Capture the cell that displays the provided text and extract its [X, Y] central coordinate. 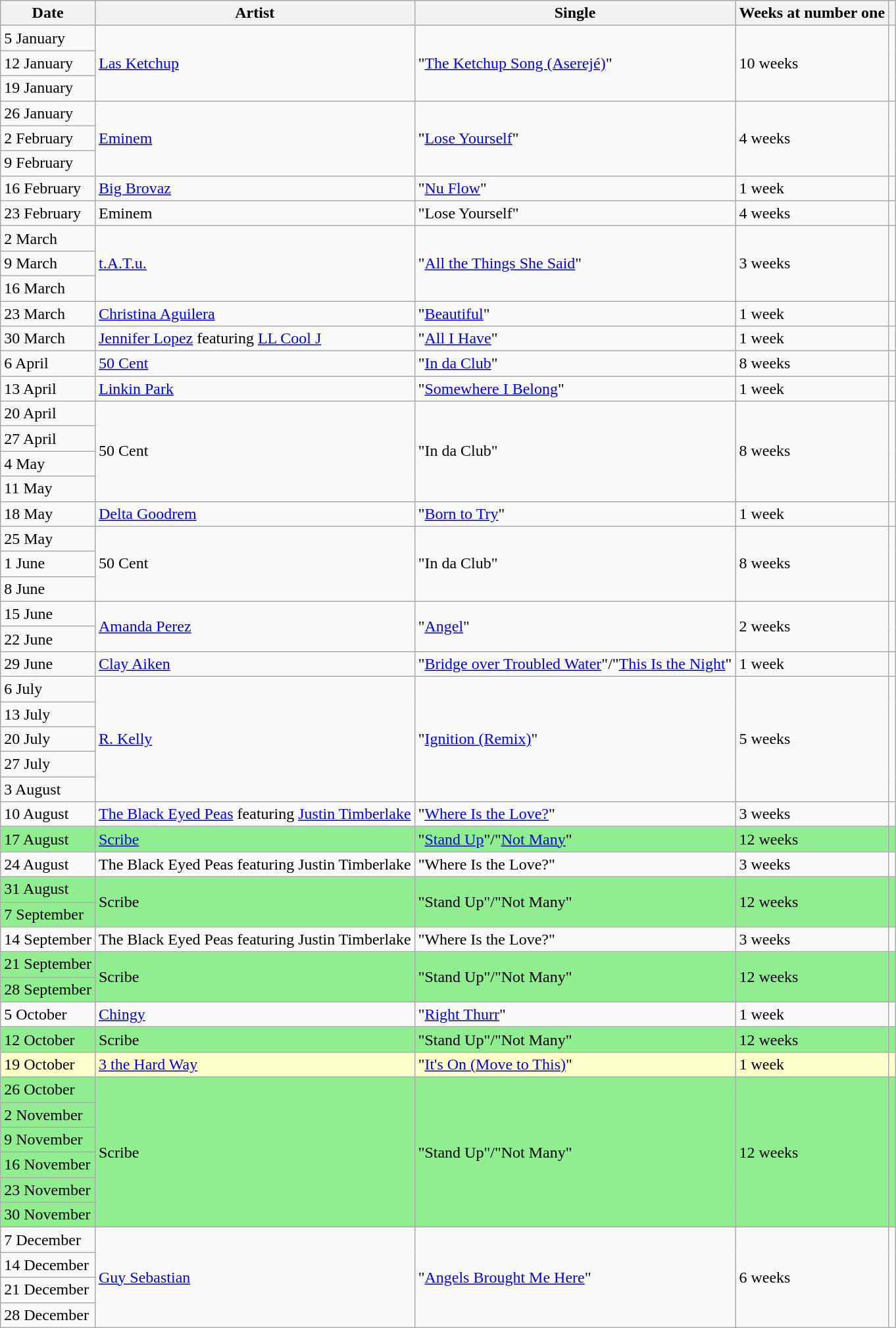
7 September [48, 914]
"All I Have" [575, 339]
6 July [48, 689]
2 March [48, 238]
17 August [48, 839]
"All the Things She Said" [575, 263]
28 September [48, 989]
3 the Hard Way [255, 1064]
19 January [48, 88]
21 December [48, 1290]
9 November [48, 1140]
3 August [48, 789]
23 November [48, 1190]
21 September [48, 964]
"Angel" [575, 626]
Single [575, 13]
"Born to Try" [575, 514]
15 June [48, 614]
Chingy [255, 1014]
20 July [48, 739]
Delta Goodrem [255, 514]
25 May [48, 539]
Linkin Park [255, 389]
14 December [48, 1265]
Big Brovaz [255, 188]
5 October [48, 1014]
19 October [48, 1064]
10 weeks [812, 63]
"The Ketchup Song (Aserejé)" [575, 63]
13 July [48, 714]
11 May [48, 489]
12 October [48, 1039]
7 December [48, 1240]
10 August [48, 814]
"Somewhere I Belong" [575, 389]
"Beautiful" [575, 314]
22 June [48, 639]
8 June [48, 589]
27 April [48, 439]
13 April [48, 389]
30 November [48, 1215]
28 December [48, 1315]
6 April [48, 364]
Amanda Perez [255, 626]
31 August [48, 889]
Las Ketchup [255, 63]
"Bridge over Troubled Water"/"This Is the Night" [575, 664]
"Angels Brought Me Here" [575, 1277]
Christina Aguilera [255, 314]
6 weeks [812, 1277]
"It's On (Move to This)" [575, 1064]
"Nu Flow" [575, 188]
16 February [48, 188]
29 June [48, 664]
24 August [48, 864]
4 May [48, 464]
2 weeks [812, 626]
14 September [48, 939]
Artist [255, 13]
5 January [48, 38]
16 November [48, 1165]
20 April [48, 414]
27 July [48, 764]
16 March [48, 288]
1 June [48, 564]
30 March [48, 339]
Guy Sebastian [255, 1277]
Jennifer Lopez featuring LL Cool J [255, 339]
Weeks at number one [812, 13]
12 January [48, 63]
2 November [48, 1115]
18 May [48, 514]
Clay Aiken [255, 664]
26 October [48, 1089]
2 February [48, 138]
"Right Thurr" [575, 1014]
R. Kelly [255, 739]
26 January [48, 113]
23 March [48, 314]
"Ignition (Remix)" [575, 739]
Date [48, 13]
9 March [48, 263]
t.A.T.u. [255, 263]
23 February [48, 213]
5 weeks [812, 739]
9 February [48, 163]
